Determine the (x, y) coordinate at the center of the cell enclosing the given text.  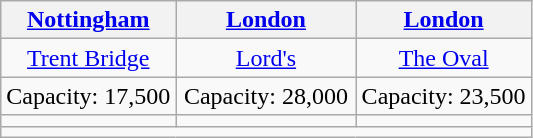
Lord's (266, 58)
Trent Bridge (88, 58)
Capacity: 28,000 (266, 96)
Capacity: 23,500 (444, 96)
The Oval (444, 58)
Capacity: 17,500 (88, 96)
Nottingham (88, 20)
